Locate the cell with the specified text and output its [x, y] center coordinate. 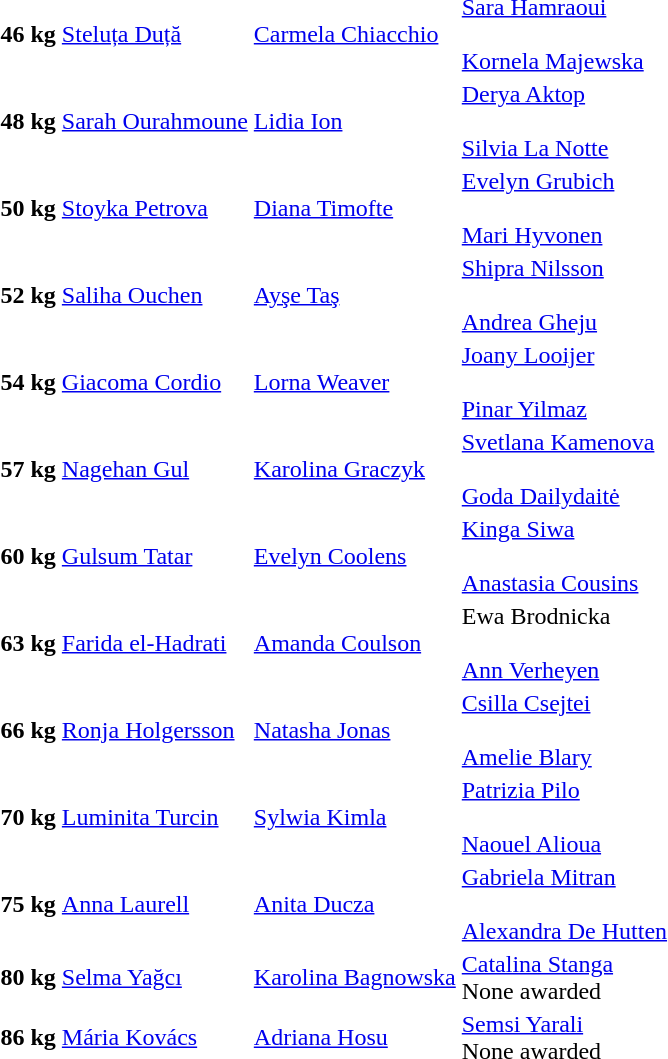
Diana Timofte [354, 208]
Ayşe Taş [354, 295]
Nagehan Gul [154, 469]
Catalina StangaNone awarded [564, 978]
Joany Looijer Pinar Yilmaz [564, 382]
Anna Laurell [154, 904]
Ewa Brodnicka Ann Verheyen [564, 643]
Karolina Graczyk [354, 469]
Farida el-Hadrati [154, 643]
Shipra Nilsson Andrea Gheju [564, 295]
Amanda Coulson [354, 643]
Luminita Turcin [154, 817]
Kinga Siwa Anastasia Cousins [564, 556]
Lorna Weaver [354, 382]
Sylwia Kimla [354, 817]
Natasha Jonas [354, 730]
Ronja Holgersson [154, 730]
Derya Aktop Silvia La Notte [564, 121]
Karolina Bagnowska [354, 978]
Giacoma Cordio [154, 382]
Patrizia Pilo Naouel Alioua [564, 817]
Evelyn Coolens [354, 556]
Gulsum Tatar [154, 556]
Stoyka Petrova [154, 208]
Svetlana Kamenova Goda Dailydaitė [564, 469]
Sarah Ourahmoune [154, 121]
Lidia Ion [354, 121]
Gabriela Mitran Alexandra De Hutten [564, 904]
Selma Yağcı [154, 978]
Evelyn Grubich Mari Hyvonen [564, 208]
Anita Ducza [354, 904]
Csilla Csejtei Amelie Blary [564, 730]
Saliha Ouchen [154, 295]
